Search for the cell housing the specified text and yield its [x, y] center coordinate. 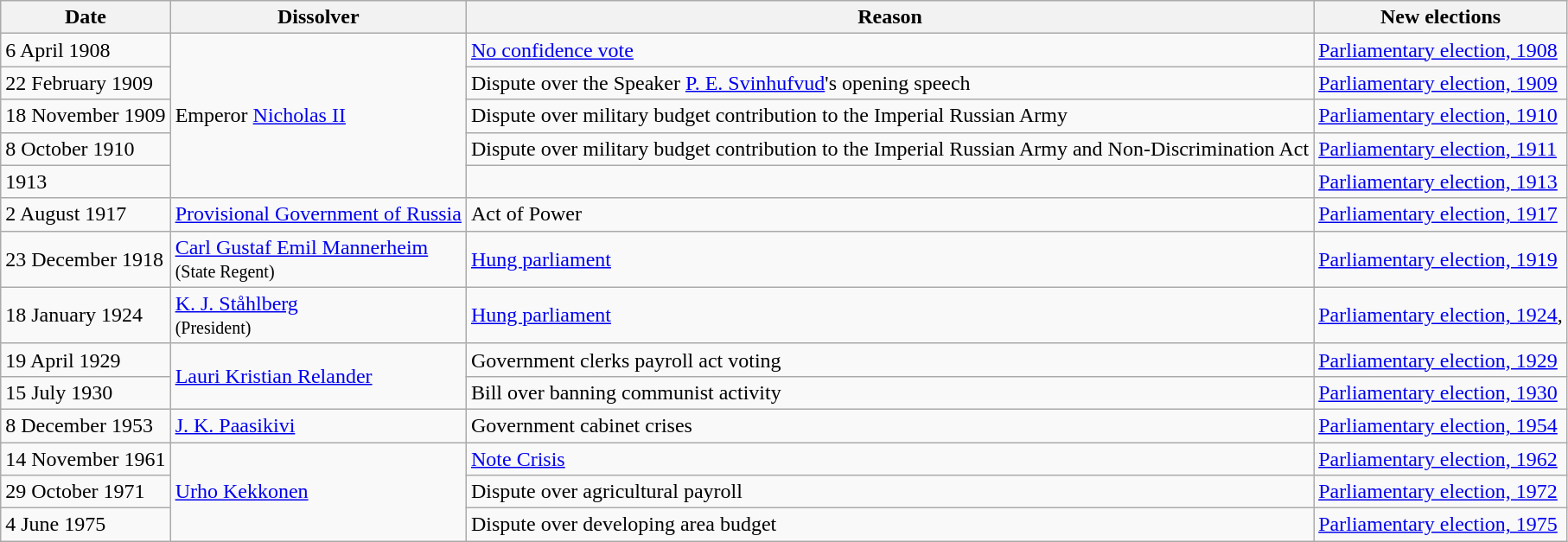
K. J. Ståhlberg(President) [318, 315]
15 July 1930 [86, 392]
23 December 1918 [86, 259]
Parliamentary election, 1930 [1441, 392]
Parliamentary election, 1975 [1441, 525]
Parliamentary election, 1972 [1441, 492]
18 November 1909 [86, 116]
8 December 1953 [86, 425]
Government clerks payroll act voting [889, 360]
Date [86, 17]
Dispute over military budget contribution to the Imperial Russian Army [889, 116]
Government cabinet crises [889, 425]
14 November 1961 [86, 459]
Provisional Government of Russia [318, 214]
19 April 1929 [86, 360]
18 January 1924 [86, 315]
29 October 1971 [86, 492]
Bill over banning communist activity [889, 392]
Parliamentary election, 1919 [1441, 259]
No confidence vote [889, 50]
Parliamentary election, 1917 [1441, 214]
Dispute over developing area budget [889, 525]
Lauri Kristian Relander [318, 376]
Act of Power [889, 214]
Parliamentary election, 1924, [1441, 315]
Dispute over military budget contribution to the Imperial Russian Army and Non-Discrimination Act [889, 149]
Carl Gustaf Emil Mannerheim (State Regent) [318, 259]
Parliamentary election, 1929 [1441, 360]
Dissolver [318, 17]
New elections [1441, 17]
Parliamentary election, 1913 [1441, 182]
Note Crisis [889, 459]
1913 [86, 182]
Dispute over the Speaker P. E. Svinhufvud's opening speech [889, 83]
2 August 1917 [86, 214]
Parliamentary election, 1910 [1441, 116]
J. K. Paasikivi [318, 425]
4 June 1975 [86, 525]
6 April 1908 [86, 50]
Parliamentary election, 1962 [1441, 459]
Parliamentary election, 1954 [1441, 425]
Dispute over agricultural payroll [889, 492]
Reason [889, 17]
Parliamentary election, 1909 [1441, 83]
Urho Kekkonen [318, 492]
Parliamentary election, 1908 [1441, 50]
Parliamentary election, 1911 [1441, 149]
8 October 1910 [86, 149]
22 February 1909 [86, 83]
Emperor Nicholas II [318, 116]
